For the text-containing cell, return its midpoint in (x, y) coordinate format. 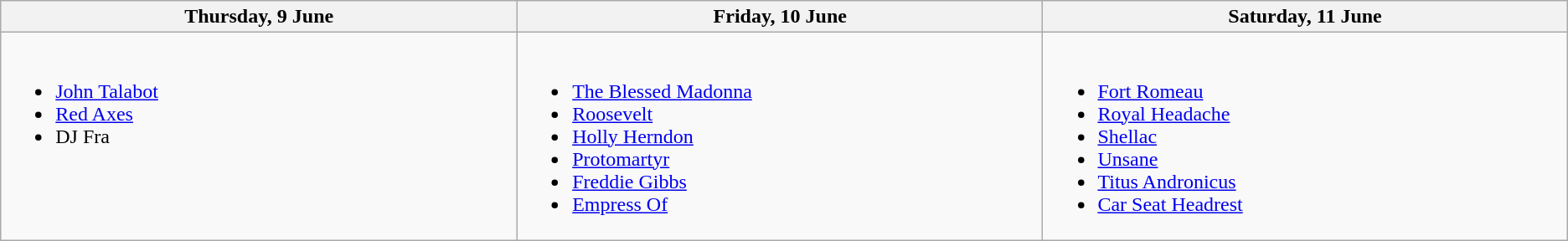
Saturday, 11 June (1305, 17)
Friday, 10 June (781, 17)
Thursday, 9 June (260, 17)
The Blessed MadonnaRooseveltHolly HerndonProtomartyrFreddie GibbsEmpress Of (781, 136)
John TalabotRed AxesDJ Fra (260, 136)
Fort RomeauRoyal HeadacheShellacUnsaneTitus AndronicusCar Seat Headrest (1305, 136)
